Find where the given text appears and provide that cell's center as [X, Y] coordinate. 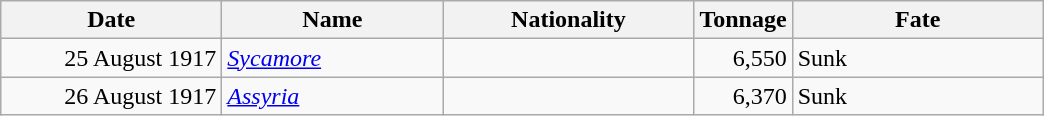
Fate [918, 20]
Tonnage [743, 20]
6,370 [743, 96]
Sycamore [332, 58]
6,550 [743, 58]
25 August 1917 [112, 58]
Nationality [568, 20]
26 August 1917 [112, 96]
Assyria [332, 96]
Date [112, 20]
Name [332, 20]
